For the text-containing cell, return its midpoint in (x, y) coordinate format. 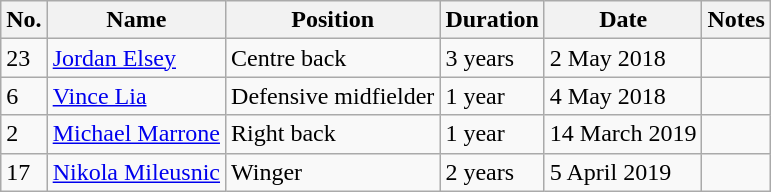
2 (24, 134)
2 years (492, 172)
Winger (333, 172)
Defensive midfielder (333, 96)
Centre back (333, 58)
4 May 2018 (623, 96)
6 (24, 96)
Michael Marrone (136, 134)
3 years (492, 58)
17 (24, 172)
Date (623, 20)
5 April 2019 (623, 172)
14 March 2019 (623, 134)
Right back (333, 134)
Jordan Elsey (136, 58)
23 (24, 58)
Position (333, 20)
Duration (492, 20)
Vince Lia (136, 96)
Notes (736, 20)
Name (136, 20)
Nikola Mileusnic (136, 172)
2 May 2018 (623, 58)
No. (24, 20)
